Return the [X, Y] coordinate for the center point of the cell that contains the specified text.  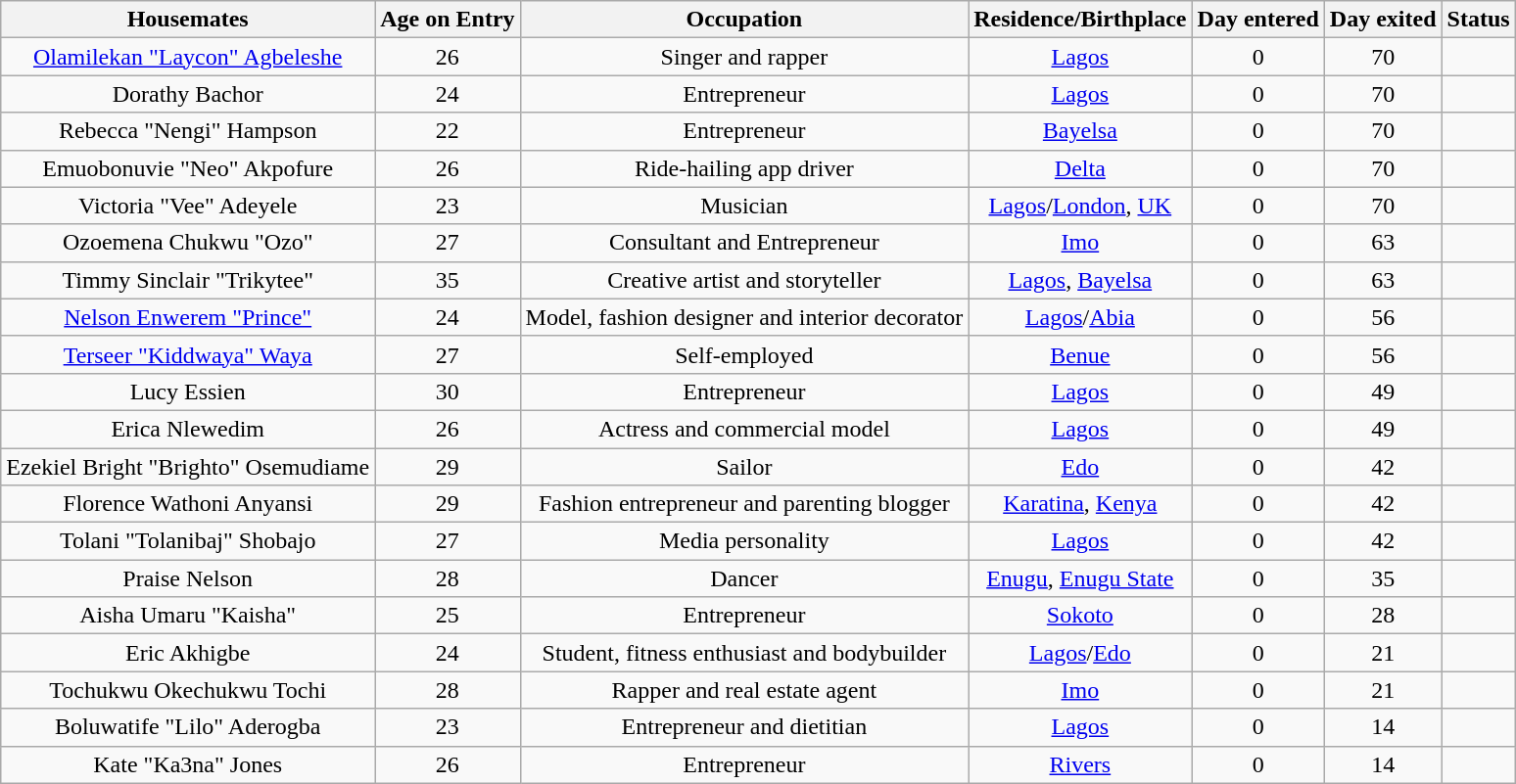
Erica Nlewedim [188, 429]
Fashion entrepreneur and parenting blogger [744, 504]
Lagos, Bayelsa [1080, 280]
Eric Akhigbe [188, 653]
Dorathy Bachor [188, 94]
Delta [1080, 168]
22 [448, 131]
Creative artist and storyteller [744, 280]
Actress and commercial model [744, 429]
Ezekiel Bright "Brighto" Osemudiame [188, 467]
Edo [1080, 467]
Entrepreneur and dietitian [744, 727]
Lagos/Edo [1080, 653]
Timmy Sinclair "Trikytee" [188, 280]
Housemates [188, 20]
Singer and rapper [744, 57]
Tochukwu Okechukwu Tochi [188, 690]
Residence/Birthplace [1080, 20]
Consultant and Entrepreneur [744, 243]
Karatina, Kenya [1080, 504]
Ride-hailing app driver [744, 168]
Dancer [744, 578]
Day entered [1257, 20]
Aisha Umaru "Kaisha" [188, 616]
Musician [744, 206]
Lagos/London, UK [1080, 206]
25 [448, 616]
Day exited [1383, 20]
Terseer "Kiddwaya" Waya [188, 354]
30 [448, 392]
Rebecca "Nengi" Hampson [188, 131]
Bayelsa [1080, 131]
Lagos/Abia [1080, 317]
Boluwatife "Lilo" Aderogba [188, 727]
Florence Wathoni Anyansi [188, 504]
Lucy Essien [188, 392]
Emuobonuvie "Neo" Akpofure [188, 168]
Media personality [744, 541]
Status [1479, 20]
Praise Nelson [188, 578]
Model, fashion designer and interior decorator [744, 317]
Ozoemena Chukwu "Ozo" [188, 243]
Sailor [744, 467]
Enugu, Enugu State [1080, 578]
Victoria "Vee" Adeyele [188, 206]
Occupation [744, 20]
Tolani "Tolanibaj" Shobajo [188, 541]
Kate "Ka3na" Jones [188, 764]
Nelson Enwerem "Prince" [188, 317]
Benue [1080, 354]
Age on Entry [448, 20]
Rapper and real estate agent [744, 690]
Olamilekan "Laycon" Agbeleshe [188, 57]
Self-employed [744, 354]
Student, fitness enthusiast and bodybuilder [744, 653]
Rivers [1080, 764]
Sokoto [1080, 616]
